Detect which cell encompasses the target text, then output its [x, y] center coordinate. 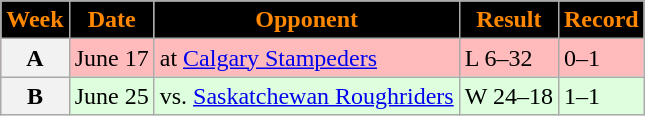
June 17 [112, 58]
Week [35, 20]
L 6–32 [508, 58]
A [35, 58]
Record [601, 20]
June 25 [112, 96]
at Calgary Stampeders [306, 58]
Date [112, 20]
1–1 [601, 96]
0–1 [601, 58]
vs. Saskatchewan Roughriders [306, 96]
B [35, 96]
Opponent [306, 20]
Result [508, 20]
W 24–18 [508, 96]
